Find where the given text appears and provide that cell's center as (X, Y) coordinate. 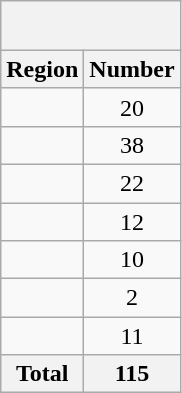
Number (132, 69)
Region (42, 69)
20 (132, 107)
Total (42, 374)
115 (132, 374)
10 (132, 260)
12 (132, 221)
2 (132, 298)
38 (132, 145)
11 (132, 336)
22 (132, 183)
